Locate the cell with the specified text and output its (X, Y) center coordinate. 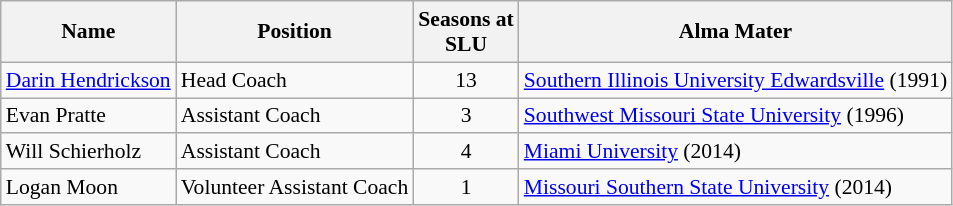
Southwest Missouri State University (1996) (736, 116)
Logan Moon (88, 187)
Evan Pratte (88, 116)
Alma Mater (736, 32)
Missouri Southern State University (2014) (736, 187)
Name (88, 32)
3 (466, 116)
1 (466, 187)
13 (466, 80)
Miami University (2014) (736, 152)
Southern Illinois University Edwardsville (1991) (736, 80)
Head Coach (295, 80)
Volunteer Assistant Coach (295, 187)
Position (295, 32)
Will Schierholz (88, 152)
Seasons atSLU (466, 32)
4 (466, 152)
Darin Hendrickson (88, 80)
